Pinpoint the cell where the given text exists, returning its (X, Y) midpoint coordinate. 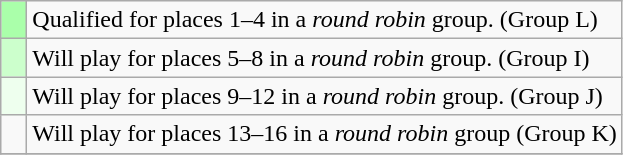
Will play for places 13–16 in a round robin group (Group K) (325, 134)
Will play for places 9–12 in a round robin group. (Group J) (325, 96)
Qualified for places 1–4 in a round robin group. (Group L) (325, 20)
Will play for places 5–8 in a round robin group. (Group I) (325, 58)
